Detect which cell encompasses the target text, then output its [x, y] center coordinate. 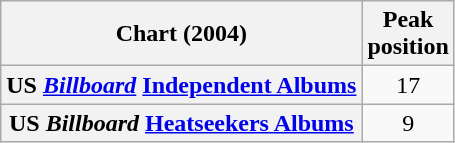
Peakposition [408, 34]
US Billboard Independent Albums [182, 85]
9 [408, 123]
Chart (2004) [182, 34]
17 [408, 85]
US Billboard Heatseekers Albums [182, 123]
